For the text-containing cell, return its midpoint in (X, Y) coordinate format. 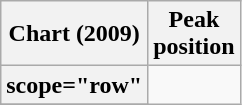
Chart (2009) (74, 34)
Peakposition (194, 34)
scope="row" (74, 85)
